Determine the [x, y] coordinate at the center of the cell enclosing the given text.  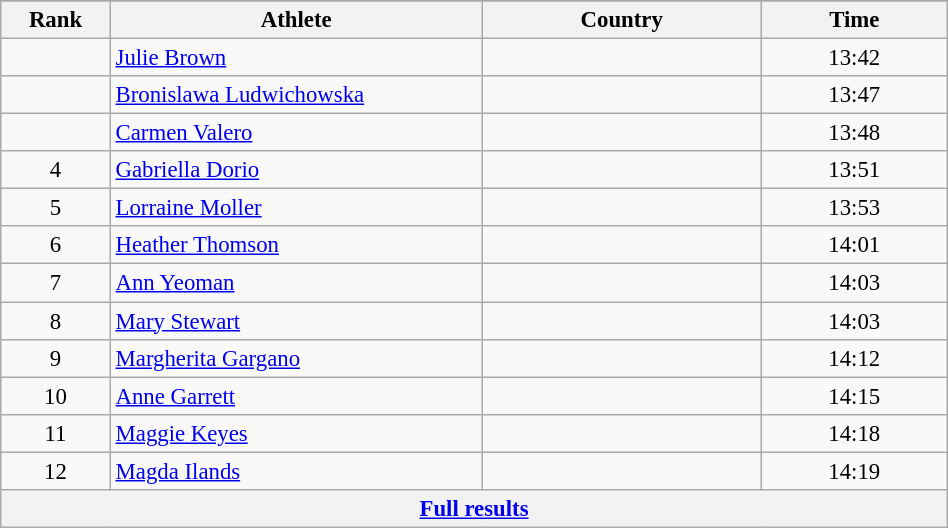
13:48 [854, 133]
12 [56, 471]
Magda Ilands [296, 471]
14:18 [854, 433]
Rank [56, 20]
5 [56, 208]
13:53 [854, 208]
14:01 [854, 245]
13:51 [854, 170]
Lorraine Moller [296, 208]
Heather Thomson [296, 245]
Gabriella Dorio [296, 170]
Anne Garrett [296, 396]
11 [56, 433]
14:15 [854, 396]
Country [622, 20]
4 [56, 170]
Time [854, 20]
Julie Brown [296, 58]
7 [56, 283]
Athlete [296, 20]
Mary Stewart [296, 321]
10 [56, 396]
Bronislawa Ludwichowska [296, 95]
13:47 [854, 95]
Carmen Valero [296, 133]
Full results [474, 509]
Ann Yeoman [296, 283]
8 [56, 321]
13:42 [854, 58]
Margherita Gargano [296, 358]
9 [56, 358]
Maggie Keyes [296, 433]
14:12 [854, 358]
6 [56, 245]
14:19 [854, 471]
